For the text-containing cell, return its midpoint in (x, y) coordinate format. 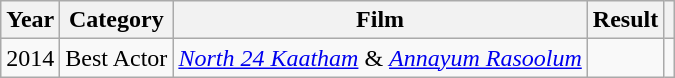
2014 (30, 58)
Year (30, 20)
Result (625, 20)
Best Actor (116, 58)
North 24 Kaatham & Annayum Rasoolum (380, 58)
Film (380, 20)
Category (116, 20)
